Provide the [X, Y] coordinate of the cell's center where the given text is located.  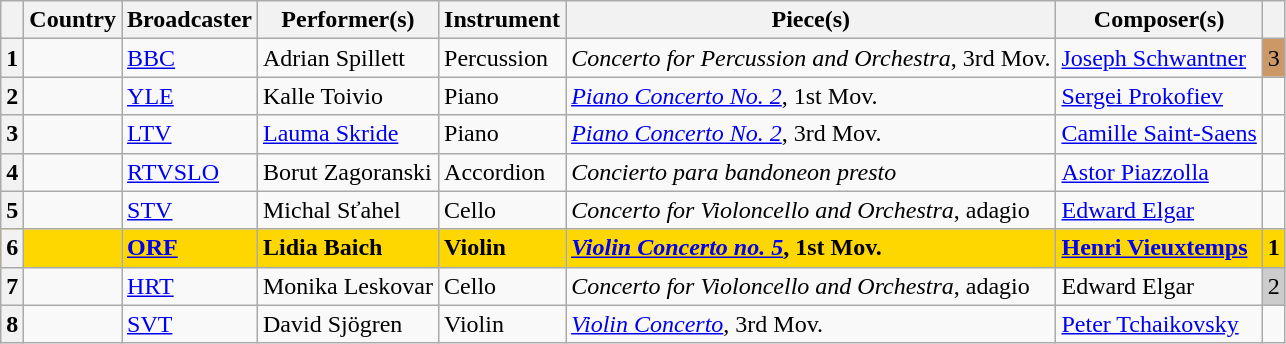
Piece(s) [811, 20]
Concerto for Percussion and Orchestra, 3rd Mov. [811, 58]
ORF [190, 248]
STV [190, 210]
Broadcaster [190, 20]
Astor Piazzolla [1159, 172]
6 [12, 248]
David Sjögren [348, 324]
Peter Tchaikovsky [1159, 324]
8 [12, 324]
Monika Leskovar [348, 286]
Piano Concerto No. 2, 1st Mov. [811, 96]
5 [12, 210]
Accordion [502, 172]
Adrian Spillett [348, 58]
Camille Saint-Saens [1159, 134]
BBC [190, 58]
Piano Concerto No. 2, 3rd Mov. [811, 134]
4 [12, 172]
Lidia Baich [348, 248]
RTVSLO [190, 172]
SVT [190, 324]
Michal Sťahel [348, 210]
Composer(s) [1159, 20]
Lauma Skride [348, 134]
Percussion [502, 58]
Sergei Prokofiev [1159, 96]
Concierto para bandoneon presto [811, 172]
Kalle Toivio [348, 96]
Violin Concerto no. 5, 1st Mov. [811, 248]
Henri Vieuxtemps [1159, 248]
7 [12, 286]
Instrument [502, 20]
Borut Zagoranski [348, 172]
Country [73, 20]
LTV [190, 134]
Performer(s) [348, 20]
Joseph Schwantner [1159, 58]
HRT [190, 286]
YLE [190, 96]
Violin Concerto, 3rd Mov. [811, 324]
